Return the [x, y] coordinate for the center point of the cell that contains the specified text.  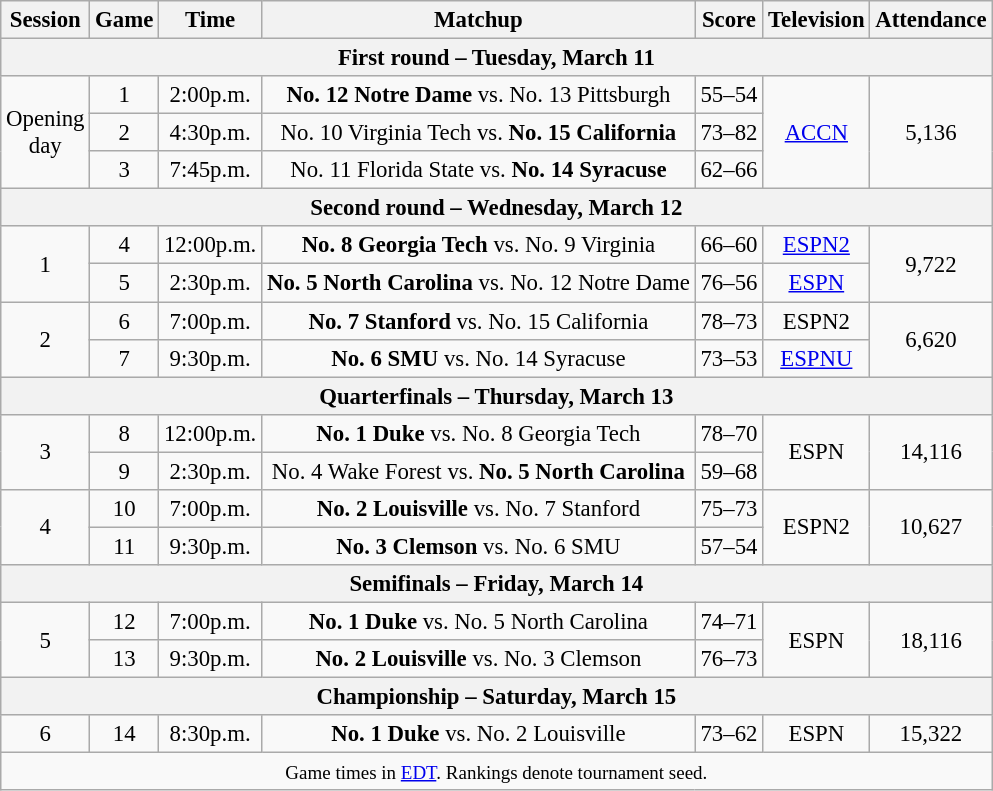
14,116 [931, 452]
No. 11 Florida State vs. No. 14 Syracuse [479, 170]
6,620 [931, 340]
73–53 [729, 358]
78–70 [729, 433]
12 [124, 621]
73–82 [729, 133]
No. 2 Louisville vs. No. 3 Clemson [479, 659]
No. 4 Wake Forest vs. No. 5 North Carolina [479, 471]
13 [124, 659]
10,627 [931, 528]
No. 1 Duke vs. No. 8 Georgia Tech [479, 433]
15,322 [931, 734]
78–73 [729, 321]
Game times in EDT. Rankings denote tournament seed. [496, 772]
55–54 [729, 95]
Attendance [931, 20]
No. 10 Virginia Tech vs. No. 15 California [479, 133]
Semifinals – Friday, March 14 [496, 584]
No. 6 SMU vs. No. 14 Syracuse [479, 358]
Session [46, 20]
No. 2 Louisville vs. No. 7 Stanford [479, 509]
59–68 [729, 471]
7:45p.m. [210, 170]
74–71 [729, 621]
Game [124, 20]
75–73 [729, 509]
9,722 [931, 264]
Championship – Saturday, March 15 [496, 697]
Second round – Wednesday, March 12 [496, 208]
No. 12 Notre Dame vs. No. 13 Pittsburgh [479, 95]
Score [729, 20]
8:30p.m. [210, 734]
14 [124, 734]
9 [124, 471]
76–73 [729, 659]
Television [816, 20]
Matchup [479, 20]
11 [124, 546]
10 [124, 509]
No. 8 Georgia Tech vs. No. 9 Virginia [479, 245]
No. 1 Duke vs. No. 2 Louisville [479, 734]
8 [124, 433]
18,116 [931, 640]
73–62 [729, 734]
62–66 [729, 170]
First round – Tuesday, March 11 [496, 58]
Quarterfinals – Thursday, March 13 [496, 396]
66–60 [729, 245]
Time [210, 20]
5,136 [931, 132]
No. 3 Clemson vs. No. 6 SMU [479, 546]
No. 7 Stanford vs. No. 15 California [479, 321]
4:30p.m. [210, 133]
ACCN [816, 132]
No. 1 Duke vs. No. 5 North Carolina [479, 621]
76–56 [729, 283]
2:00p.m. [210, 95]
No. 5 North Carolina vs. No. 12 Notre Dame [479, 283]
ESPNU [816, 358]
57–54 [729, 546]
Openingday [46, 132]
7 [124, 358]
